Search for the cell housing the specified text and yield its (X, Y) center coordinate. 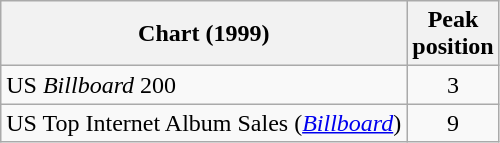
9 (453, 123)
3 (453, 85)
Chart (1999) (204, 34)
US Top Internet Album Sales (Billboard) (204, 123)
US Billboard 200 (204, 85)
Peakposition (453, 34)
